Capture the cell that displays the provided text and extract its (X, Y) central coordinate. 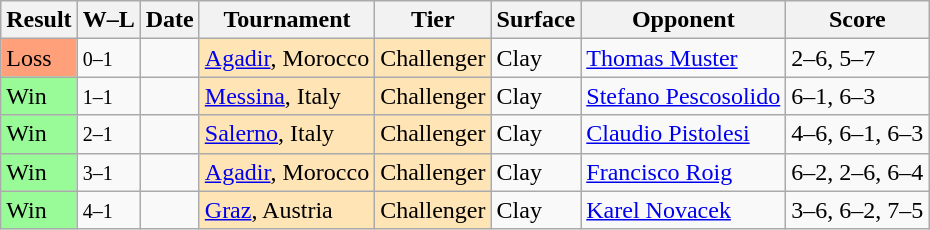
3–6, 6–2, 7–5 (858, 210)
Score (858, 20)
Messina, Italy (286, 96)
Graz, Austria (286, 210)
W–L (108, 20)
6–2, 2–6, 6–4 (858, 172)
Karel Novacek (684, 210)
Opponent (684, 20)
1–1 (108, 96)
4–1 (108, 210)
Date (170, 20)
Surface (536, 20)
6–1, 6–3 (858, 96)
2–6, 5–7 (858, 58)
2–1 (108, 134)
4–6, 6–1, 6–3 (858, 134)
Thomas Muster (684, 58)
Claudio Pistolesi (684, 134)
3–1 (108, 172)
Stefano Pescosolido (684, 96)
0–1 (108, 58)
Result (39, 20)
Tournament (286, 20)
Loss (39, 58)
Salerno, Italy (286, 134)
Francisco Roig (684, 172)
Tier (433, 20)
